Determine the [X, Y] coordinate at the center of the cell enclosing the given text.  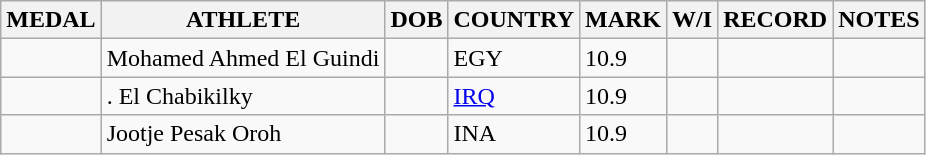
COUNTRY [514, 20]
Jootje Pesak Oroh [243, 134]
ATHLETE [243, 20]
DOB [416, 20]
EGY [514, 58]
NOTES [879, 20]
W/I [692, 20]
Mohamed Ahmed El Guindi [243, 58]
. El Chabikilky [243, 96]
MEDAL [51, 20]
IRQ [514, 96]
INA [514, 134]
RECORD [776, 20]
MARK [622, 20]
